Detect which cell encompasses the target text, then output its (x, y) center coordinate. 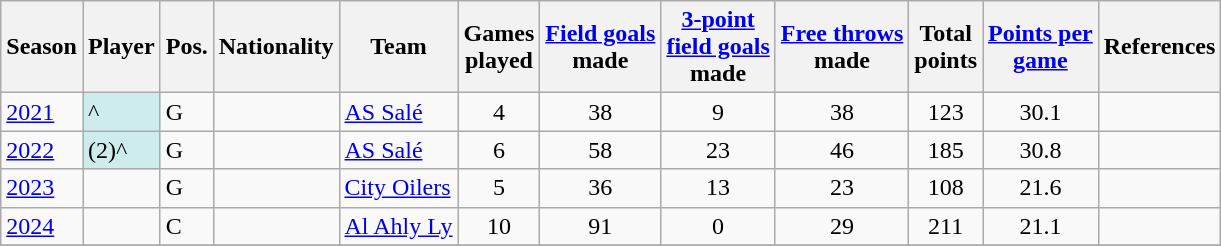
21.6 (1041, 188)
91 (600, 226)
Player (121, 47)
9 (718, 112)
(2)^ (121, 150)
36 (600, 188)
2023 (42, 188)
2024 (42, 226)
^ (121, 112)
123 (946, 112)
Points pergame (1041, 47)
Al Ahly Ly (398, 226)
46 (842, 150)
108 (946, 188)
4 (499, 112)
29 (842, 226)
21.1 (1041, 226)
Totalpoints (946, 47)
City Oilers (398, 188)
C (186, 226)
References (1160, 47)
13 (718, 188)
Gamesplayed (499, 47)
Pos. (186, 47)
10 (499, 226)
Nationality (276, 47)
2021 (42, 112)
58 (600, 150)
5 (499, 188)
185 (946, 150)
Season (42, 47)
Team (398, 47)
3-pointfield goalsmade (718, 47)
30.1 (1041, 112)
30.8 (1041, 150)
211 (946, 226)
Field goalsmade (600, 47)
6 (499, 150)
2022 (42, 150)
0 (718, 226)
Free throwsmade (842, 47)
